Find where the given text appears and provide that cell's center as (x, y) coordinate. 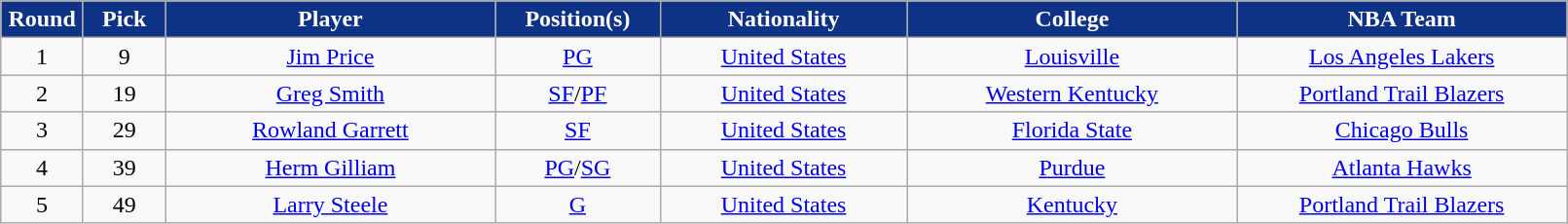
Player (331, 19)
2 (43, 93)
Purdue (1073, 168)
3 (43, 131)
Chicago Bulls (1402, 131)
29 (125, 131)
Nationality (784, 19)
Greg Smith (331, 93)
5 (43, 205)
Herm Gilliam (331, 168)
Pick (125, 19)
PG (578, 56)
NBA Team (1402, 19)
Position(s) (578, 19)
Rowland Garrett (331, 131)
PG/SG (578, 168)
19 (125, 93)
Western Kentucky (1073, 93)
SF/PF (578, 93)
1 (43, 56)
Florida State (1073, 131)
College (1073, 19)
Kentucky (1073, 205)
Atlanta Hawks (1402, 168)
9 (125, 56)
SF (578, 131)
Los Angeles Lakers (1402, 56)
49 (125, 205)
Louisville (1073, 56)
39 (125, 168)
G (578, 205)
Jim Price (331, 56)
Larry Steele (331, 205)
4 (43, 168)
Round (43, 19)
